From the cell containing the given text, extract its center point as (x, y) coordinate. 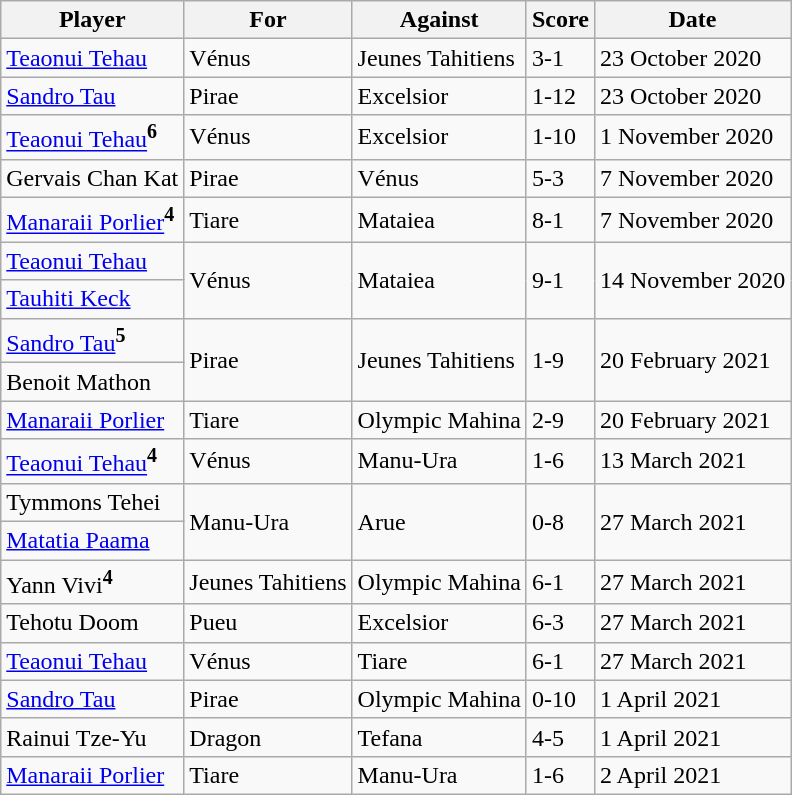
Arue (439, 521)
Manaraii Porlier4 (92, 220)
4-5 (560, 737)
1-9 (560, 360)
14 November 2020 (692, 280)
Matatia Paama (92, 541)
Tauhiti Keck (92, 299)
Date (692, 20)
Teaonui Tehau6 (92, 138)
5-3 (560, 178)
3-1 (560, 58)
Benoit Mathon (92, 382)
Against (439, 20)
1 November 2020 (692, 138)
0-8 (560, 521)
13 March 2021 (692, 462)
Player (92, 20)
8-1 (560, 220)
2 April 2021 (692, 775)
Teaonui Tehau4 (92, 462)
Sandro Tau5 (92, 340)
Tefana (439, 737)
9-1 (560, 280)
Yann Vivi4 (92, 582)
Gervais Chan Kat (92, 178)
1-12 (560, 96)
Tymmons Tehei (92, 502)
Pueu (268, 623)
Score (560, 20)
6-3 (560, 623)
Rainui Tze-Yu (92, 737)
Tehotu Doom (92, 623)
2-9 (560, 420)
0-10 (560, 699)
Dragon (268, 737)
1-10 (560, 138)
For (268, 20)
